Search for the cell housing the specified text and yield its [x, y] center coordinate. 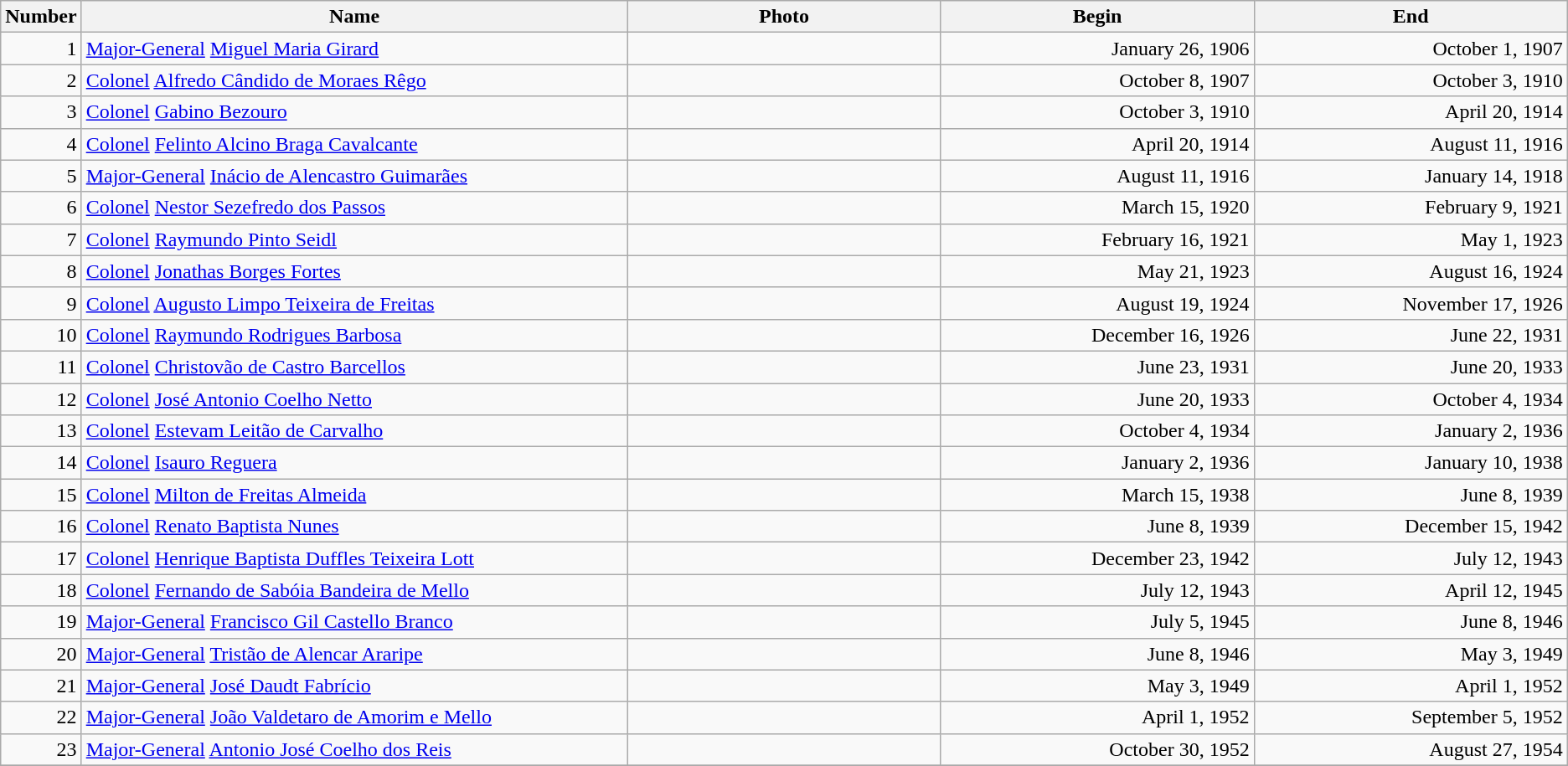
August 27, 1954 [1411, 749]
October 1, 1907 [1411, 49]
12 [41, 399]
End [1411, 17]
Colonel Augusto Limpo Teixeira de Freitas [354, 303]
Colonel Raymundo Pinto Seidl [354, 239]
December 16, 1926 [1097, 335]
February 16, 1921 [1097, 239]
7 [41, 239]
December 15, 1942 [1411, 527]
Colonel Gabino Bezouro [354, 112]
June 22, 1931 [1411, 335]
Major-General Miguel Maria Girard [354, 49]
Major-General Inácio de Alencastro Guimarães [354, 176]
21 [41, 686]
Major-General José Daudt Fabrício [354, 686]
March 15, 1938 [1097, 495]
January 14, 1918 [1411, 176]
Begin [1097, 17]
January 10, 1938 [1411, 463]
Colonel Jonathas Borges Fortes [354, 271]
October 30, 1952 [1097, 749]
August 19, 1924 [1097, 303]
May 1, 1923 [1411, 239]
December 23, 1942 [1097, 558]
November 17, 1926 [1411, 303]
September 5, 1952 [1411, 717]
Colonel Nestor Sezefredo dos Passos [354, 208]
Major-General Tristão de Alencar Araripe [354, 654]
1 [41, 49]
14 [41, 463]
May 21, 1923 [1097, 271]
Major-General Antonio José Coelho dos Reis [354, 749]
Colonel Milton de Freitas Almeida [354, 495]
Colonel Fernando de Sabóia Bandeira de Mello [354, 590]
13 [41, 431]
10 [41, 335]
June 23, 1931 [1097, 367]
Colonel Renato Baptista Nunes [354, 527]
8 [41, 271]
3 [41, 112]
Colonel Henrique Baptista Duffles Teixeira Lott [354, 558]
Colonel Felinto Alcino Braga Cavalcante [354, 144]
January 26, 1906 [1097, 49]
Name [354, 17]
Colonel Christovão de Castro Barcellos [354, 367]
Colonel Raymundo Rodrigues Barbosa [354, 335]
16 [41, 527]
April 12, 1945 [1411, 590]
11 [41, 367]
July 5, 1945 [1097, 622]
6 [41, 208]
5 [41, 176]
17 [41, 558]
19 [41, 622]
Number [41, 17]
March 15, 1920 [1097, 208]
August 16, 1924 [1411, 271]
Major-General Francisco Gil Castello Branco [354, 622]
9 [41, 303]
2 [41, 80]
October 8, 1907 [1097, 80]
Colonel Estevam Leitão de Carvalho [354, 431]
15 [41, 495]
Major-General João Valdetaro de Amorim e Mello [354, 717]
Photo [784, 17]
22 [41, 717]
18 [41, 590]
20 [41, 654]
Colonel José Antonio Coelho Netto [354, 399]
4 [41, 144]
February 9, 1921 [1411, 208]
Colonel Isauro Reguera [354, 463]
23 [41, 749]
Colonel Alfredo Cândido de Moraes Rêgo [354, 80]
